Capture the cell that displays the provided text and extract its [x, y] central coordinate. 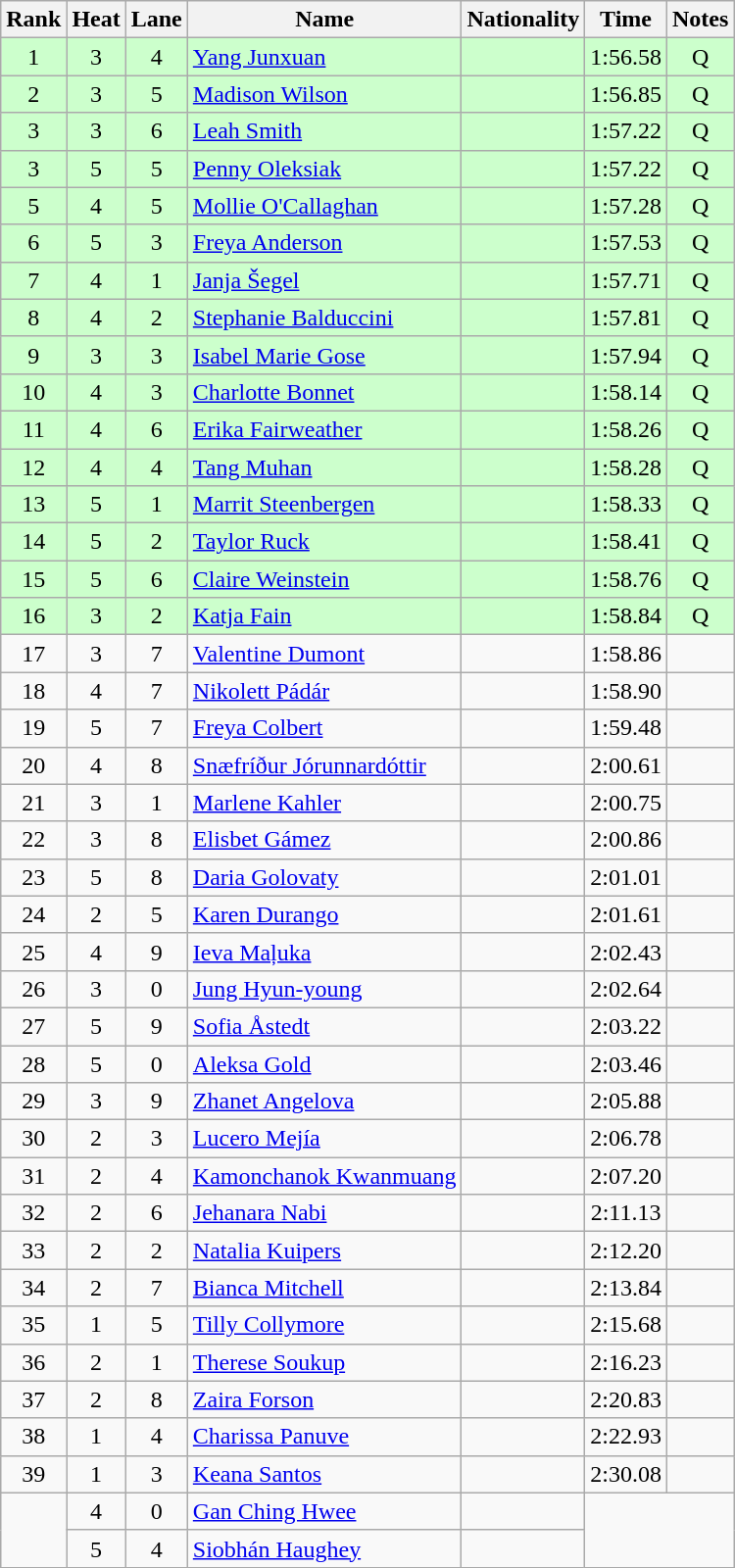
Tilly Collymore [324, 1325]
1:58.76 [626, 579]
Tang Muhan [324, 467]
Bianca Mitchell [324, 1288]
Therese Soukup [324, 1362]
14 [33, 542]
2:13.84 [626, 1288]
Zhanet Angelova [324, 1102]
Penny Oleksiak [324, 169]
1:57.53 [626, 243]
1:56.85 [626, 94]
Yang Junxuan [324, 57]
2:00.86 [626, 840]
Charlotte Bonnet [324, 392]
1:58.14 [626, 392]
2:22.93 [626, 1437]
Notes [700, 20]
22 [33, 840]
1:58.41 [626, 542]
Madison Wilson [324, 94]
Kamonchanok Kwanmuang [324, 1176]
17 [33, 654]
26 [33, 989]
2:06.78 [626, 1139]
34 [33, 1288]
2:12.20 [626, 1250]
1:57.71 [626, 280]
Ieva Maļuka [324, 952]
Keana Santos [324, 1474]
Name [324, 20]
30 [33, 1139]
Stephanie Balduccini [324, 318]
27 [33, 1026]
Rank [33, 20]
2:15.68 [626, 1325]
1:58.26 [626, 429]
Snæfríður Jórunnardóttir [324, 765]
Nikolett Pádár [324, 691]
1:57.94 [626, 355]
Mollie O'Callaghan [324, 206]
Jung Hyun-young [324, 989]
Marrit Steenbergen [324, 505]
10 [33, 392]
Freya Anderson [324, 243]
Gan Ching Hwee [324, 1511]
Nationality [523, 20]
19 [33, 728]
2:30.08 [626, 1474]
39 [33, 1474]
11 [33, 429]
1:58.84 [626, 616]
2:01.01 [626, 877]
15 [33, 579]
Marlene Kahler [324, 803]
Lane [157, 20]
2:02.43 [626, 952]
Valentine Dumont [324, 654]
23 [33, 877]
2:00.61 [626, 765]
1:56.58 [626, 57]
38 [33, 1437]
Zaira Forson [324, 1399]
2:16.23 [626, 1362]
25 [33, 952]
36 [33, 1362]
Aleksa Gold [324, 1063]
18 [33, 691]
29 [33, 1102]
2:20.83 [626, 1399]
Natalia Kuipers [324, 1250]
12 [33, 467]
Time [626, 20]
31 [33, 1176]
Charissa Panuve [324, 1437]
Erika Fairweather [324, 429]
1:57.81 [626, 318]
Leah Smith [324, 131]
Heat [96, 20]
21 [33, 803]
16 [33, 616]
33 [33, 1250]
Katja Fain [324, 616]
Karen Durango [324, 914]
Taylor Ruck [324, 542]
13 [33, 505]
1:58.90 [626, 691]
Daria Golovaty [324, 877]
2:03.46 [626, 1063]
2:01.61 [626, 914]
20 [33, 765]
1:58.33 [626, 505]
1:58.86 [626, 654]
2:02.64 [626, 989]
32 [33, 1213]
1:59.48 [626, 728]
2:07.20 [626, 1176]
37 [33, 1399]
24 [33, 914]
2:11.13 [626, 1213]
Lucero Mejía [324, 1139]
2:03.22 [626, 1026]
Claire Weinstein [324, 579]
Jehanara Nabi [324, 1213]
35 [33, 1325]
1:58.28 [626, 467]
Elisbet Gámez [324, 840]
28 [33, 1063]
Siobhán Haughey [324, 1548]
1:57.28 [626, 206]
Sofia Åstedt [324, 1026]
Janja Šegel [324, 280]
Freya Colbert [324, 728]
2:05.88 [626, 1102]
2:00.75 [626, 803]
Isabel Marie Gose [324, 355]
